Scan for the cell matching the given text and deliver its (x, y) coordinate at center. 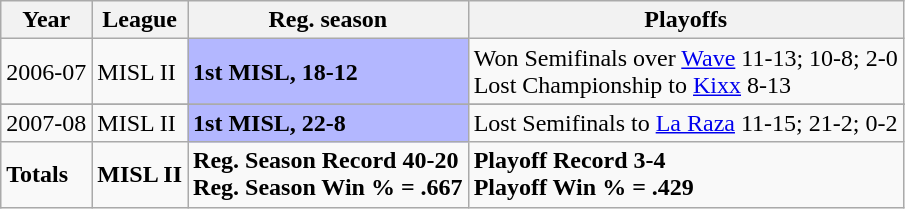
Totals (46, 174)
Playoffs (686, 20)
Lost Semifinals to La Raza 11-15; 21-2; 0-2 (686, 123)
1st MISL, 22-8 (328, 123)
Reg. Season Record 40-20Reg. Season Win % = .667 (328, 174)
2007-08 (46, 123)
Won Semifinals over Wave 11-13; 10-8; 2-0 Lost Championship to Kixx 8-13 (686, 72)
1st MISL, 18-12 (328, 72)
League (140, 20)
Year (46, 20)
Playoff Record 3-4 Playoff Win % = .429 (686, 174)
Reg. season (328, 20)
2006-07 (46, 72)
